From the cell containing the given text, extract its center point as (x, y) coordinate. 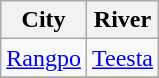
Teesta (122, 58)
River (122, 20)
City (44, 20)
Rangpo (44, 58)
